Extract the [X, Y] coordinate from the center of the cell holding the provided text.  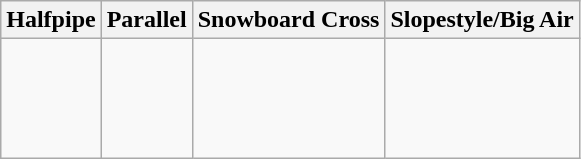
Slopestyle/Big Air [482, 20]
Halfpipe [51, 20]
Snowboard Cross [288, 20]
Parallel [146, 20]
